From the cell containing the given text, extract its center point as (x, y) coordinate. 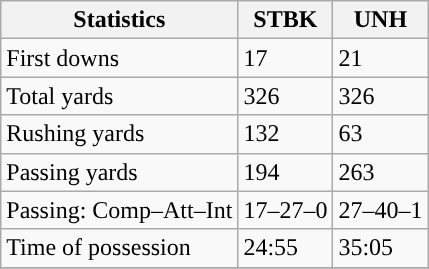
First downs (120, 58)
63 (380, 134)
21 (380, 58)
263 (380, 172)
132 (286, 134)
27–40–1 (380, 210)
Time of possession (120, 248)
Rushing yards (120, 134)
Passing: Comp–Att–Int (120, 210)
35:05 (380, 248)
STBK (286, 20)
Total yards (120, 96)
Statistics (120, 20)
17–27–0 (286, 210)
24:55 (286, 248)
UNH (380, 20)
17 (286, 58)
Passing yards (120, 172)
194 (286, 172)
